Find where the given text appears and provide that cell's center as [X, Y] coordinate. 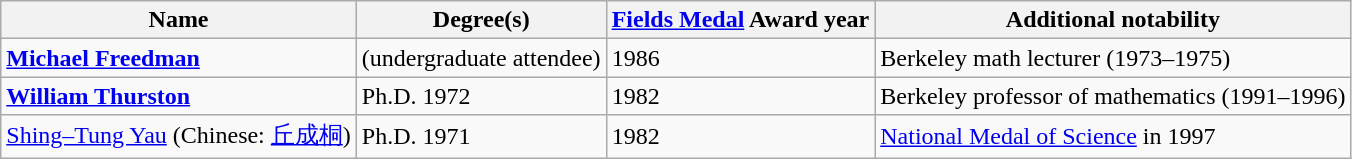
Berkeley math lecturer (1973–1975) [1113, 58]
National Medal of Science in 1997 [1113, 136]
Degree(s) [481, 20]
Ph.D. 1972 [481, 96]
Berkeley professor of mathematics (1991–1996) [1113, 96]
Shing–Tung Yau (Chinese: 丘成桐) [179, 136]
Name [179, 20]
1986 [740, 58]
Michael Freedman [179, 58]
Fields Medal Award year [740, 20]
(undergraduate attendee) [481, 58]
Additional notability [1113, 20]
Ph.D. 1971 [481, 136]
William Thurston [179, 96]
